Determine the (X, Y) coordinate at the center of the cell enclosing the given text.  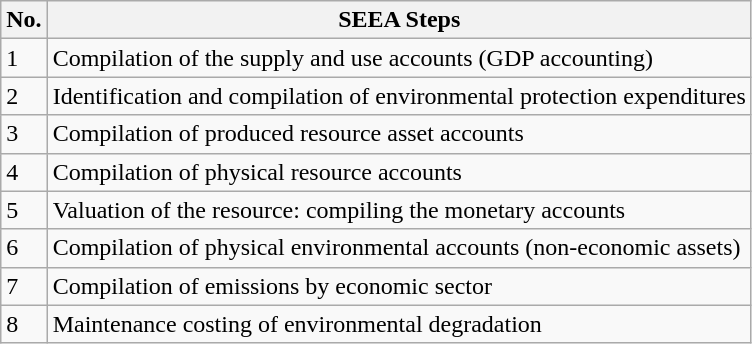
5 (24, 210)
Compilation of emissions by economic sector (399, 286)
3 (24, 134)
6 (24, 248)
Identification and compilation of environmental protection expenditures (399, 96)
No. (24, 20)
Compilation of physical environmental accounts (non-economic assets) (399, 248)
1 (24, 58)
7 (24, 286)
4 (24, 172)
Maintenance costing of environmental degradation (399, 324)
Compilation of produced resource asset accounts (399, 134)
8 (24, 324)
Valuation of the resource: compiling the monetary accounts (399, 210)
Compilation of the supply and use accounts (GDP accounting) (399, 58)
Compilation of physical resource accounts (399, 172)
SEEA Steps (399, 20)
2 (24, 96)
